Output the [x, y] coordinate of the center of the cell containing the given text.  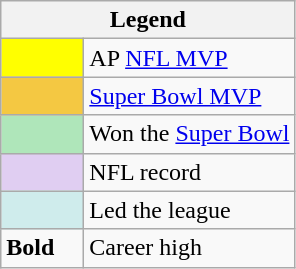
Led the league [190, 210]
Career high [190, 248]
Legend [148, 20]
Won the Super Bowl [190, 134]
NFL record [190, 172]
Super Bowl MVP [190, 96]
Bold [42, 248]
AP NFL MVP [190, 58]
